Capture the cell that displays the provided text and extract its [x, y] central coordinate. 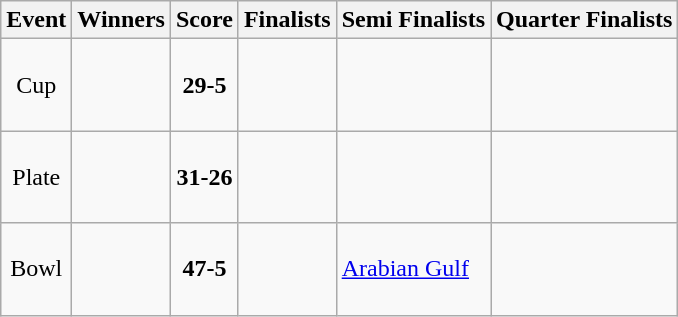
Finalists [287, 20]
29-5 [204, 85]
Quarter Finalists [584, 20]
Arabian Gulf [413, 269]
Bowl [36, 269]
31-26 [204, 177]
Score [204, 20]
Semi Finalists [413, 20]
Plate [36, 177]
Winners [122, 20]
47-5 [204, 269]
Cup [36, 85]
Event [36, 20]
